Determine the [X, Y] coordinate at the center of the cell enclosing the given text.  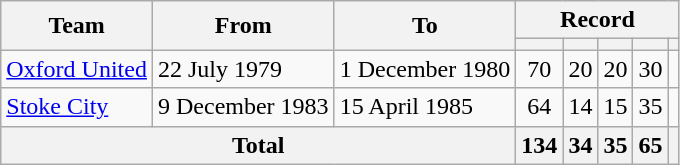
14 [580, 107]
From [243, 26]
Record [598, 20]
134 [540, 145]
64 [540, 107]
22 July 1979 [243, 69]
15 April 1985 [425, 107]
70 [540, 69]
30 [650, 69]
34 [580, 145]
9 December 1983 [243, 107]
1 December 1980 [425, 69]
15 [616, 107]
Stoke City [77, 107]
Total [258, 145]
Oxford United [77, 69]
To [425, 26]
65 [650, 145]
Team [77, 26]
